Identify which cell holds the provided text, then report its (x, y) central coordinate. 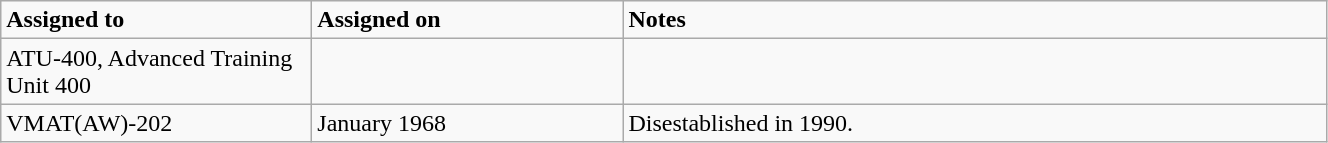
January 1968 (468, 123)
Disestablished in 1990. (975, 123)
Assigned on (468, 20)
Assigned to (156, 20)
VMAT(AW)-202 (156, 123)
Notes (975, 20)
ATU-400, Advanced Training Unit 400 (156, 72)
